Scan for the cell matching the given text and deliver its (x, y) coordinate at center. 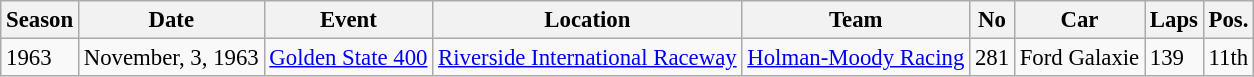
Riverside International Raceway (588, 58)
No (992, 20)
Holman-Moody Racing (856, 58)
Season (40, 20)
Laps (1174, 20)
Golden State 400 (348, 58)
11th (1228, 58)
281 (992, 58)
Pos. (1228, 20)
1963 (40, 58)
Location (588, 20)
Ford Galaxie (1079, 58)
Team (856, 20)
Date (171, 20)
Car (1079, 20)
139 (1174, 58)
November, 3, 1963 (171, 58)
Event (348, 20)
